Return the (X, Y) coordinate for the center point of the cell that contains the specified text.  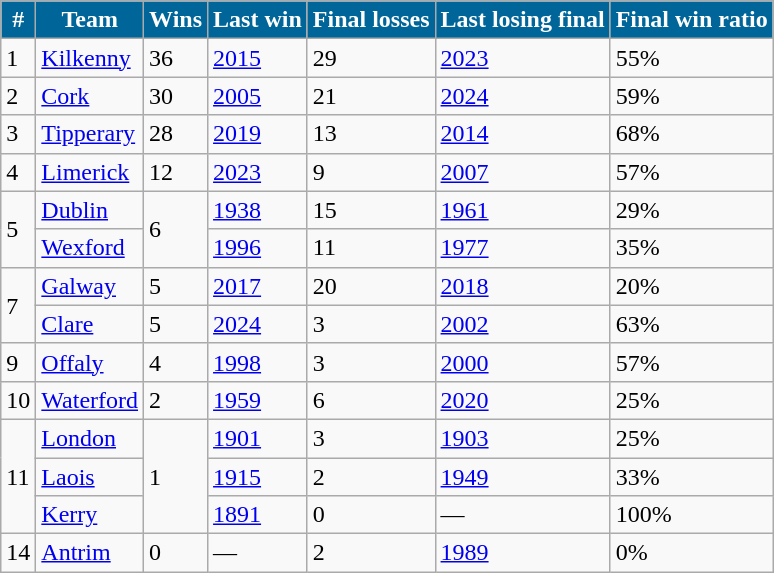
Wexford (90, 248)
1891 (258, 515)
1949 (522, 477)
2000 (522, 362)
Antrim (90, 553)
12 (176, 172)
68% (692, 134)
35% (692, 248)
2007 (522, 172)
Last win (258, 20)
36 (176, 58)
Dublin (90, 210)
20 (371, 286)
Laois (90, 477)
Waterford (90, 400)
2014 (522, 134)
London (90, 438)
Last losing final (522, 20)
63% (692, 324)
1901 (258, 438)
1977 (522, 248)
1961 (522, 210)
30 (176, 96)
Cork (90, 96)
Kilkenny (90, 58)
Galway (90, 286)
Clare (90, 324)
7 (18, 305)
Tipperary (90, 134)
2015 (258, 58)
100% (692, 515)
28 (176, 134)
20% (692, 286)
1903 (522, 438)
29% (692, 210)
2018 (522, 286)
29 (371, 58)
2002 (522, 324)
59% (692, 96)
1989 (522, 553)
2020 (522, 400)
1959 (258, 400)
15 (371, 210)
Team (90, 20)
55% (692, 58)
1938 (258, 210)
Wins (176, 20)
14 (18, 553)
Offaly (90, 362)
Final losses (371, 20)
33% (692, 477)
# (18, 20)
1915 (258, 477)
2005 (258, 96)
13 (371, 134)
21 (371, 96)
0% (692, 553)
10 (18, 400)
Final win ratio (692, 20)
2017 (258, 286)
1996 (258, 248)
Kerry (90, 515)
1998 (258, 362)
2019 (258, 134)
Limerick (90, 172)
